Scan for the cell matching the given text and deliver its (X, Y) coordinate at center. 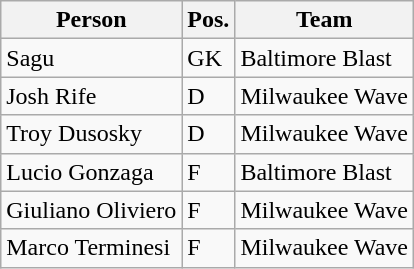
GK (208, 58)
Marco Terminesi (92, 248)
Troy Dusosky (92, 134)
Josh Rife (92, 96)
Giuliano Oliviero (92, 210)
Lucio Gonzaga (92, 172)
Team (324, 20)
Person (92, 20)
Pos. (208, 20)
Sagu (92, 58)
